Locate the cell with the specified text and output its (X, Y) center coordinate. 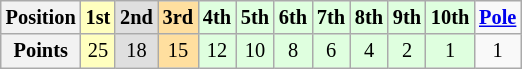
4 (369, 51)
6th (293, 17)
25 (98, 51)
10 (255, 51)
15 (178, 51)
Position (41, 17)
2 (407, 51)
7th (331, 17)
2nd (136, 17)
8th (369, 17)
8 (293, 51)
12 (217, 51)
6 (331, 51)
18 (136, 51)
3rd (178, 17)
9th (407, 17)
Pole (498, 17)
4th (217, 17)
Points (41, 51)
1st (98, 17)
10th (450, 17)
5th (255, 17)
